For the text-containing cell, return its midpoint in (x, y) coordinate format. 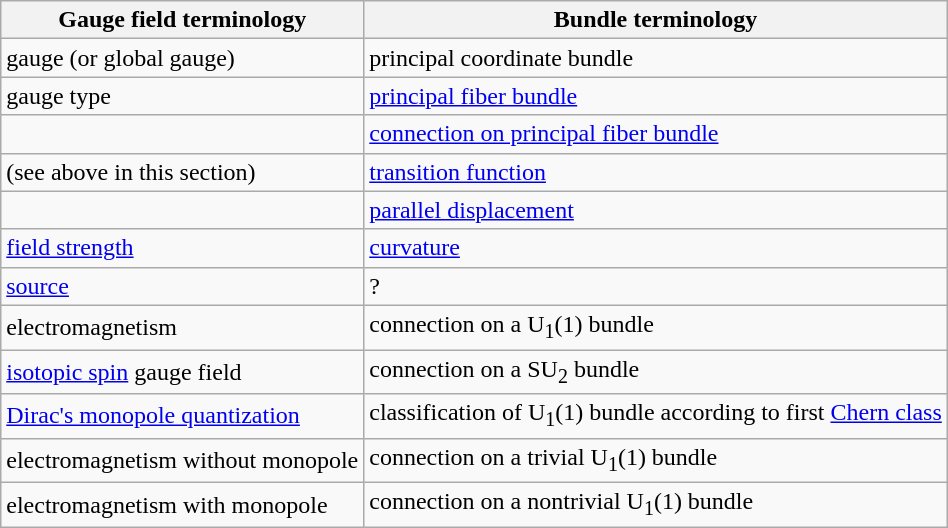
electromagnetism (182, 327)
transition function (656, 172)
connection on a nontrivial U1(1) bundle (656, 505)
curvature (656, 248)
principal coordinate bundle (656, 58)
connection on a trivial U1(1) bundle (656, 460)
(see above in this section) (182, 172)
connection on a U1(1) bundle (656, 327)
Dirac's monopole quantization (182, 416)
field strength (182, 248)
connection on principal fiber bundle (656, 134)
electromagnetism without monopole (182, 460)
gauge (or global gauge) (182, 58)
classification of U1(1) bundle according to first Chern class (656, 416)
source (182, 286)
principal fiber bundle (656, 96)
connection on a SU2 bundle (656, 372)
? (656, 286)
parallel displacement (656, 210)
Gauge field terminology (182, 20)
Bundle terminology (656, 20)
isotopic spin gauge field (182, 372)
gauge type (182, 96)
electromagnetism with monopole (182, 505)
